Provide the [x, y] coordinate of the cell's center where the given text is located.  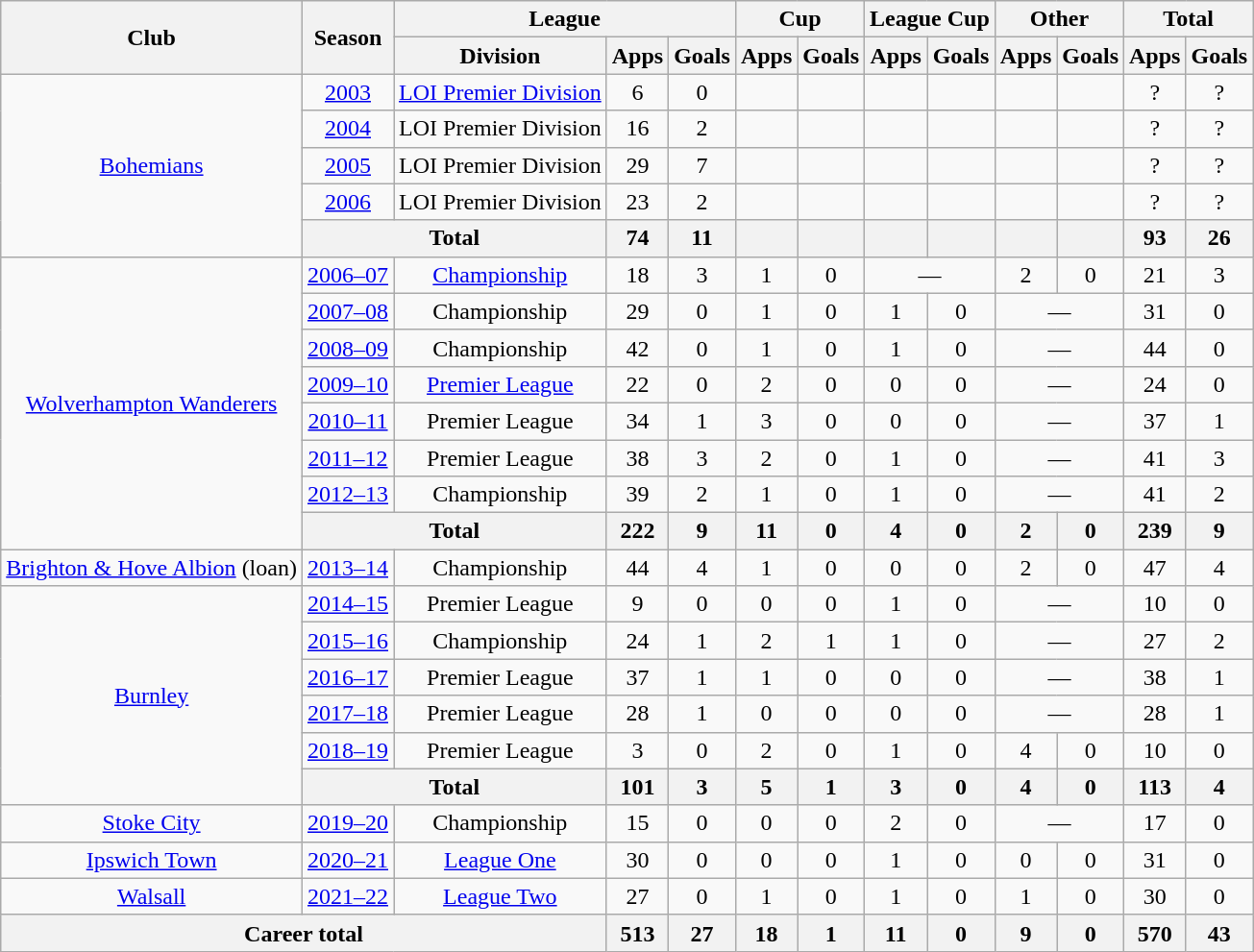
101 [637, 787]
93 [1155, 238]
2006 [348, 202]
League One [501, 860]
2021–22 [348, 896]
Burnley [152, 696]
570 [1155, 933]
Season [348, 37]
Cup [799, 19]
2013–14 [348, 568]
2017–18 [348, 714]
League Cup [930, 19]
2011–12 [348, 458]
2020–21 [348, 860]
2019–20 [348, 823]
239 [1155, 531]
League Two [501, 896]
2010–11 [348, 421]
7 [702, 165]
222 [637, 531]
Other [1059, 19]
22 [637, 384]
39 [637, 495]
6 [637, 92]
Bohemians [152, 165]
2005 [348, 165]
2016–17 [348, 677]
2004 [348, 129]
Ipswich Town [152, 860]
74 [637, 238]
23 [637, 202]
League [565, 19]
21 [1155, 275]
2014–15 [348, 604]
26 [1219, 238]
Division [501, 56]
47 [1155, 568]
2018–19 [348, 750]
2008–09 [348, 348]
Career total [304, 933]
34 [637, 421]
16 [637, 129]
Club [152, 37]
2015–16 [348, 641]
15 [637, 823]
Brighton & Hove Albion (loan) [152, 568]
2009–10 [348, 384]
43 [1219, 933]
Walsall [152, 896]
5 [766, 787]
17 [1155, 823]
Wolverhampton Wanderers [152, 403]
2012–13 [348, 495]
42 [637, 348]
Stoke City [152, 823]
113 [1155, 787]
2003 [348, 92]
2006–07 [348, 275]
2007–08 [348, 311]
513 [637, 933]
